From the cell containing the given text, extract its center point as (X, Y) coordinate. 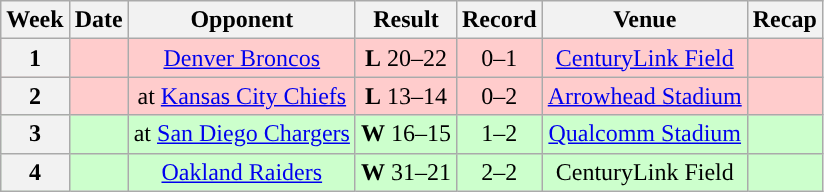
1 (35, 58)
W 16–15 (406, 134)
Result (406, 20)
4 (35, 172)
Date (98, 20)
at San Diego Chargers (242, 134)
Arrowhead Stadium (644, 96)
0–2 (499, 96)
Venue (644, 20)
W 31–21 (406, 172)
2–2 (499, 172)
at Kansas City Chiefs (242, 96)
2 (35, 96)
0–1 (499, 58)
3 (35, 134)
Recap (784, 20)
L 20–22 (406, 58)
Qualcomm Stadium (644, 134)
Oakland Raiders (242, 172)
Opponent (242, 20)
1–2 (499, 134)
Week (35, 20)
Record (499, 20)
Denver Broncos (242, 58)
L 13–14 (406, 96)
